Provide the (X, Y) coordinate of the cell's center where the given text is located.  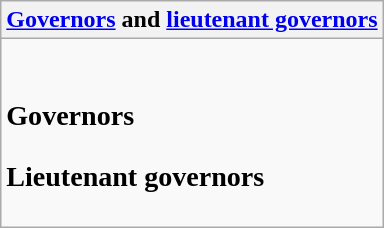
Governors and lieutenant governors (192, 20)
GovernorsLieutenant governors (192, 133)
